Extract the [X, Y] coordinate from the center of the cell holding the provided text.  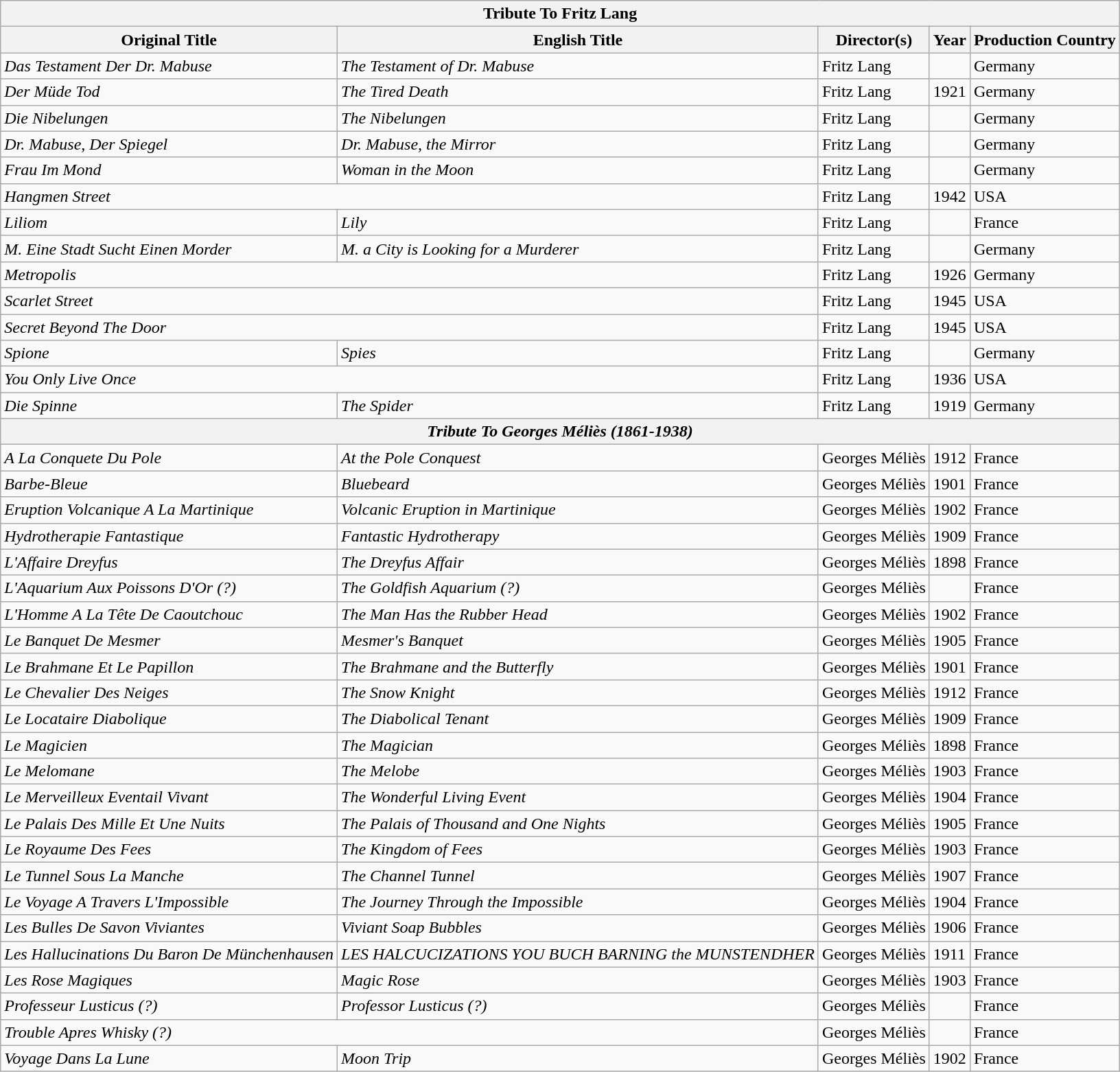
Professor Lusticus (?) [578, 1006]
Eruption Volcanique A La Martinique [169, 510]
Le Tunnel Sous La Manche [169, 876]
Magic Rose [578, 980]
Bluebeard [578, 484]
Hydrotherapie Fantastique [169, 536]
You Only Live Once [410, 380]
The Spider [578, 406]
Frau Im Mond [169, 170]
Spione [169, 353]
1911 [950, 954]
The Nibelungen [578, 118]
Les Hallucinations Du Baron De Münchenhausen [169, 954]
Volcanic Eruption in Martinique [578, 510]
The Kingdom of Fees [578, 850]
Spies [578, 353]
Le Palais Des Mille Et Une Nuits [169, 824]
1919 [950, 406]
Metropolis [410, 275]
Le Merveilleux Eventail Vivant [169, 797]
The Brahmane and the Butterfly [578, 666]
At the Pole Conquest [578, 458]
The Journey Through the Impossible [578, 902]
The Magician [578, 745]
Das Testament Der Dr. Mabuse [169, 66]
Le Melomane [169, 771]
Le Locataire Diabolique [169, 719]
Le Banquet De Mesmer [169, 640]
Scarlet Street [410, 301]
Trouble Apres Whisky (?) [410, 1032]
1907 [950, 876]
The Diabolical Tenant [578, 719]
Viviant Soap Bubbles [578, 928]
L'Affaire Dreyfus [169, 562]
Les Bulles De Savon Viviantes [169, 928]
L'Homme A La Tête De Caoutchouc [169, 614]
English Title [578, 40]
1921 [950, 92]
Moon Trip [578, 1058]
A La Conquete Du Pole [169, 458]
Voyage Dans La Lune [169, 1058]
The Tired Death [578, 92]
Le Voyage A Travers L'Impossible [169, 902]
Dr. Mabuse, Der Spiegel [169, 144]
L'Aquarium Aux Poissons D'Or (?) [169, 588]
The Dreyfus Affair [578, 562]
Die Spinne [169, 406]
Mesmer's Banquet [578, 640]
Secret Beyond The Door [410, 327]
Year [950, 40]
Professeur Lusticus (?) [169, 1006]
Les Rose Magiques [169, 980]
1936 [950, 380]
1926 [950, 275]
Director(s) [874, 40]
Lily [578, 222]
Liliom [169, 222]
The Wonderful Living Event [578, 797]
Der Müde Tod [169, 92]
The Melobe [578, 771]
Le Royaume Des Fees [169, 850]
The Channel Tunnel [578, 876]
Barbe-Bleue [169, 484]
Le Magicien [169, 745]
Production Country [1045, 40]
The Snow Knight [578, 692]
M. Eine Stadt Sucht Einen Morder [169, 248]
The Palais of Thousand and One Nights [578, 824]
LES HALCUCIZATIONS YOU BUCH BARNING the MUNSTENDHER [578, 954]
Tribute To Fritz Lang [560, 14]
Le Brahmane Et Le Papillon [169, 666]
Woman in the Moon [578, 170]
Le Chevalier Des Neiges [169, 692]
1906 [950, 928]
Fantastic Hydrotherapy [578, 536]
Dr. Mabuse, the Mirror [578, 144]
Original Title [169, 40]
1942 [950, 196]
The Goldfish Aquarium (?) [578, 588]
The Man Has the Rubber Head [578, 614]
Die Nibelungen [169, 118]
Tribute To Georges Méliès (1861-1938) [560, 432]
Hangmen Street [410, 196]
M. a City is Looking for a Murderer [578, 248]
The Testament of Dr. Mabuse [578, 66]
